Search for the cell housing the specified text and yield its [X, Y] center coordinate. 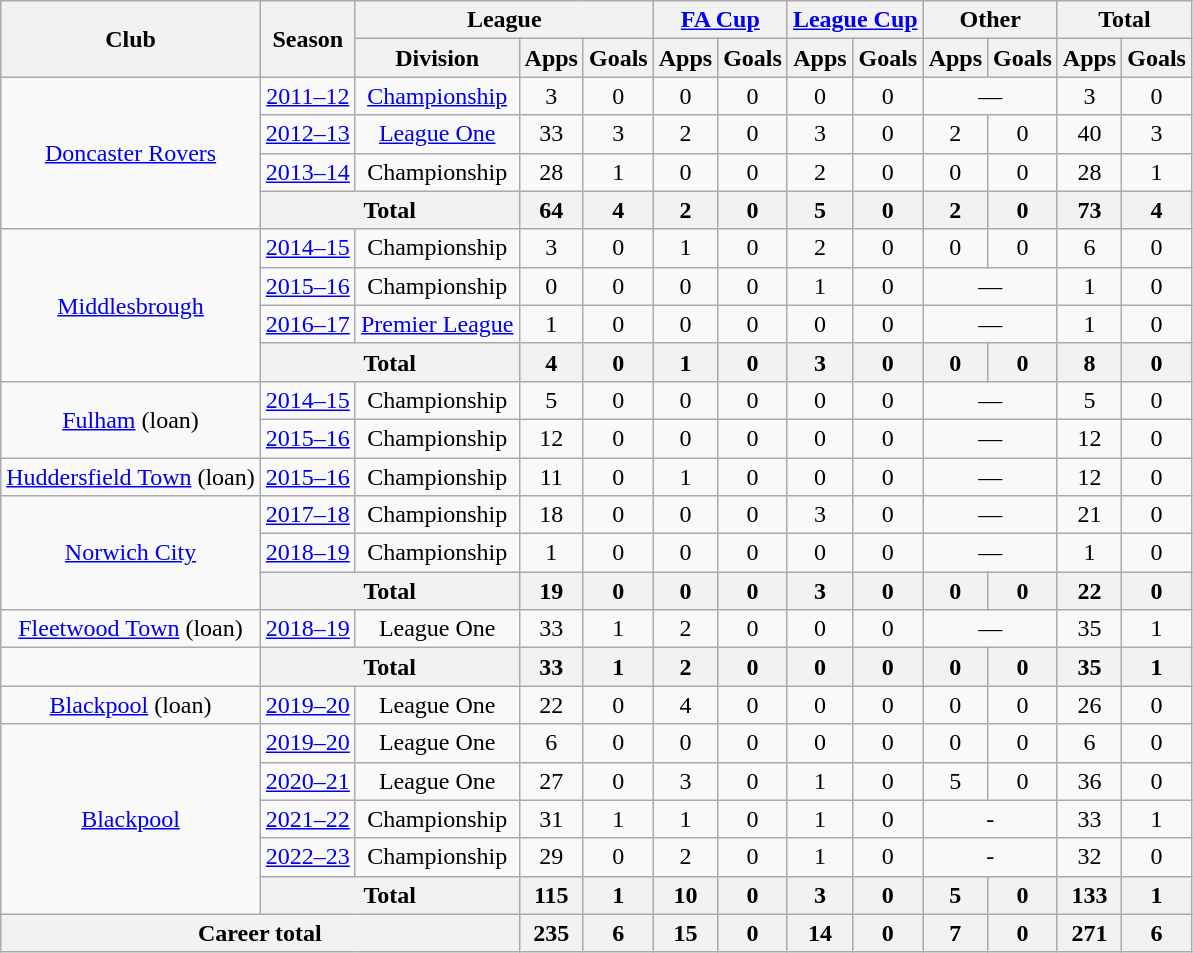
64 [551, 210]
Fleetwood Town (loan) [131, 629]
19 [551, 591]
Other [990, 20]
235 [551, 933]
Season [308, 39]
10 [685, 895]
Career total [260, 933]
Norwich City [131, 553]
Middlesbrough [131, 305]
2016–17 [308, 324]
27 [551, 781]
2012–13 [308, 134]
36 [1089, 781]
Fulham (loan) [131, 419]
2022–23 [308, 857]
FA Cup [720, 20]
2013–14 [308, 172]
32 [1089, 857]
271 [1089, 933]
14 [820, 933]
Premier League [437, 324]
Club [131, 39]
29 [551, 857]
15 [685, 933]
26 [1089, 705]
115 [551, 895]
40 [1089, 134]
8 [1089, 362]
League Cup [855, 20]
21 [1089, 515]
73 [1089, 210]
2020–21 [308, 781]
133 [1089, 895]
Blackpool (loan) [131, 705]
2011–12 [308, 96]
League [504, 20]
2017–18 [308, 515]
18 [551, 515]
11 [551, 477]
Division [437, 58]
Blackpool [131, 819]
2021–22 [308, 819]
31 [551, 819]
Doncaster Rovers [131, 153]
Huddersfield Town (loan) [131, 477]
7 [955, 933]
